Detect which cell encompasses the target text, then output its (X, Y) center coordinate. 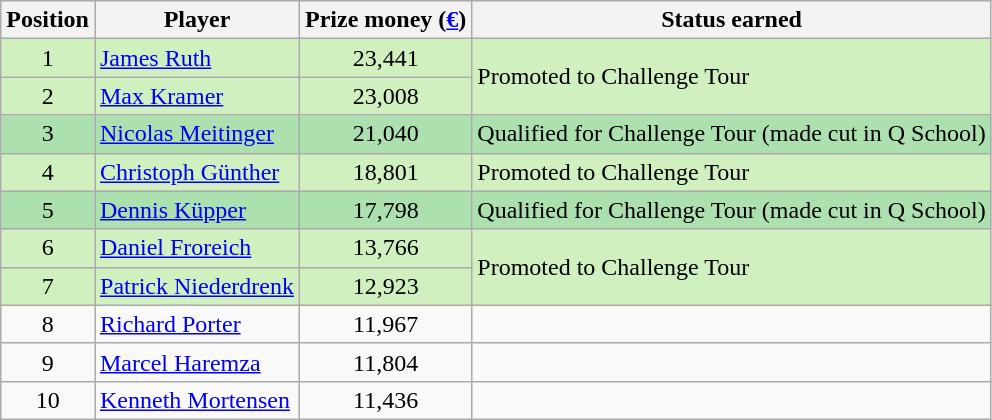
4 (48, 172)
Player (196, 20)
13,766 (385, 248)
Dennis Küpper (196, 210)
17,798 (385, 210)
6 (48, 248)
Christoph Günther (196, 172)
21,040 (385, 134)
9 (48, 362)
11,804 (385, 362)
10 (48, 400)
1 (48, 58)
Marcel Haremza (196, 362)
Status earned (732, 20)
Kenneth Mortensen (196, 400)
11,967 (385, 324)
8 (48, 324)
11,436 (385, 400)
Prize money (€) (385, 20)
3 (48, 134)
5 (48, 210)
Nicolas Meitinger (196, 134)
23,008 (385, 96)
12,923 (385, 286)
2 (48, 96)
23,441 (385, 58)
James Ruth (196, 58)
Daniel Froreich (196, 248)
Patrick Niederdrenk (196, 286)
Richard Porter (196, 324)
18,801 (385, 172)
7 (48, 286)
Position (48, 20)
Max Kramer (196, 96)
